Find where the given text appears and provide that cell's center as [x, y] coordinate. 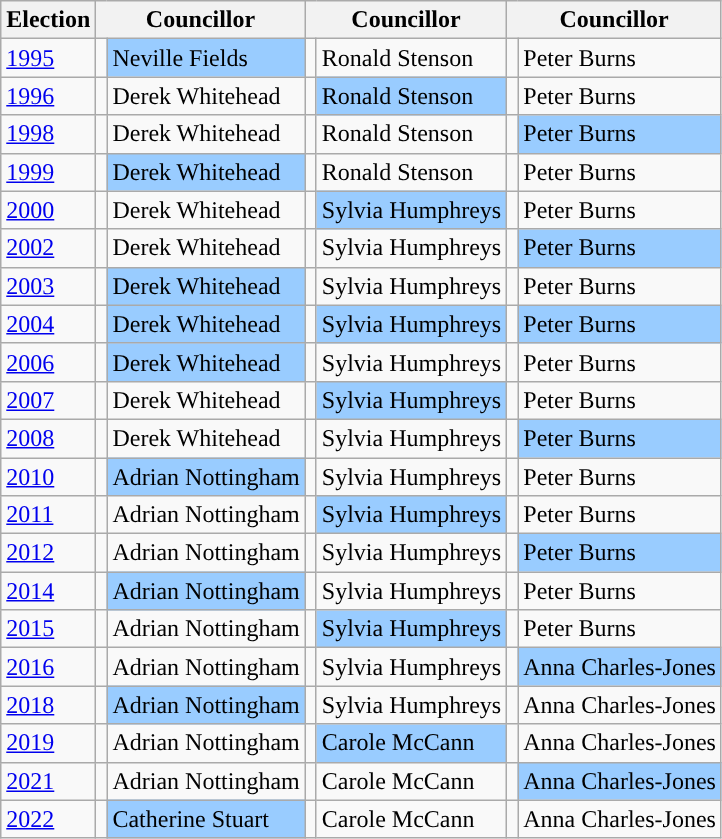
Neville Fields [206, 58]
2022 [48, 819]
2006 [48, 362]
Catherine Stuart [206, 819]
2004 [48, 324]
2008 [48, 438]
2016 [48, 667]
1995 [48, 58]
2002 [48, 248]
2014 [48, 591]
Election [48, 20]
2000 [48, 210]
2012 [48, 553]
2011 [48, 515]
2015 [48, 629]
2007 [48, 400]
2003 [48, 286]
1996 [48, 96]
2021 [48, 781]
1998 [48, 134]
2019 [48, 743]
1999 [48, 172]
2010 [48, 477]
2018 [48, 705]
